Locate the cell with the specified text and output its [x, y] center coordinate. 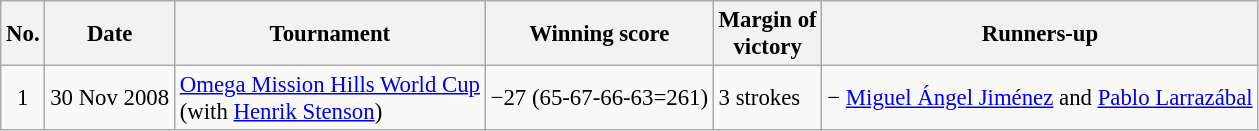
1 [23, 98]
−27 (65-67-66-63=261) [599, 98]
3 strokes [768, 98]
Tournament [330, 34]
Margin ofvictory [768, 34]
Runners-up [1040, 34]
30 Nov 2008 [110, 98]
Omega Mission Hills World Cup(with Henrik Stenson) [330, 98]
Winning score [599, 34]
No. [23, 34]
Date [110, 34]
− Miguel Ángel Jiménez and Pablo Larrazábal [1040, 98]
